Find where the given text appears and provide that cell's center as (x, y) coordinate. 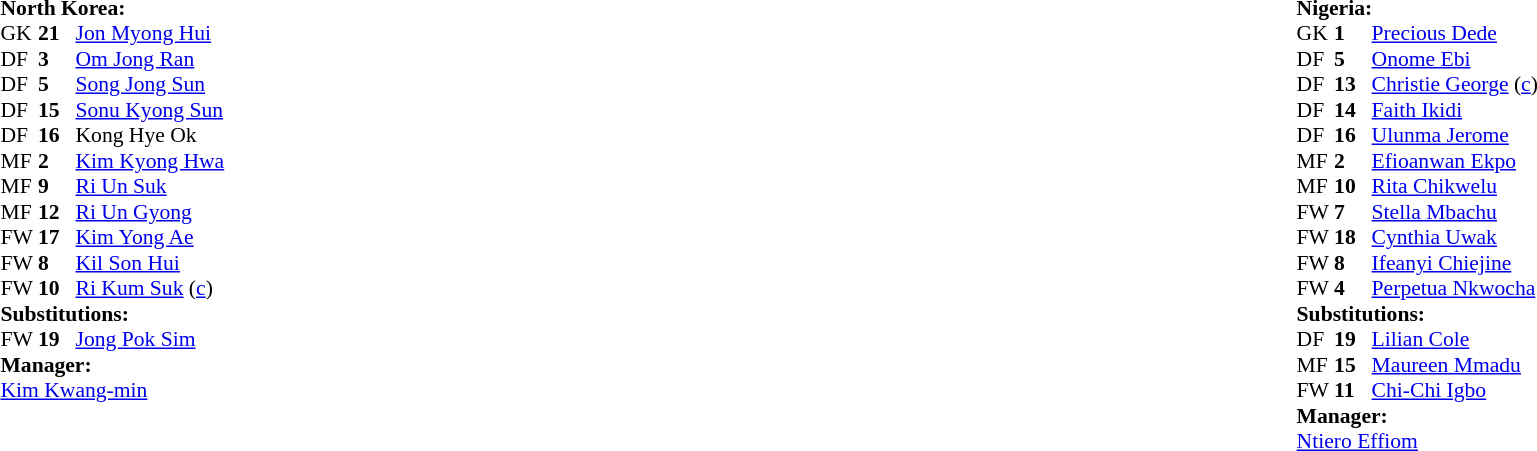
Kim Kyong Hwa (150, 161)
17 (57, 237)
13 (1353, 85)
Sonu Kyong Sun (150, 110)
4 (1353, 289)
Kil Son Hui (150, 263)
Song Jong Sun (150, 85)
Ri Un Suk (150, 187)
Jon Myong Hui (150, 33)
Om Jong Ran (150, 59)
Ri Kum Suk (c) (150, 289)
12 (57, 212)
Manager: (112, 365)
11 (1353, 391)
Kong Hye Ok (150, 135)
18 (1353, 237)
Ri Un Gyong (150, 212)
7 (1353, 212)
3 (57, 59)
1 (1353, 33)
Kim Kwang-min (112, 391)
14 (1353, 110)
Substitutions: (112, 314)
9 (57, 187)
Kim Yong Ae (150, 237)
21 (57, 33)
Jong Pok Sim (150, 339)
